Find where the given text appears and provide that cell's center as (X, Y) coordinate. 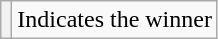
Indicates the winner (115, 20)
